Provide the [X, Y] coordinate of the cell's center where the given text is located.  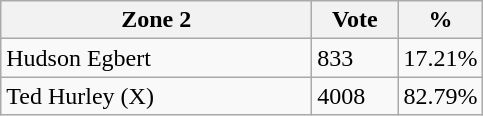
17.21% [440, 58]
Vote [355, 20]
833 [355, 58]
% [440, 20]
Hudson Egbert [156, 58]
4008 [355, 96]
82.79% [440, 96]
Ted Hurley (X) [156, 96]
Zone 2 [156, 20]
